Capture the cell that displays the provided text and extract its (X, Y) central coordinate. 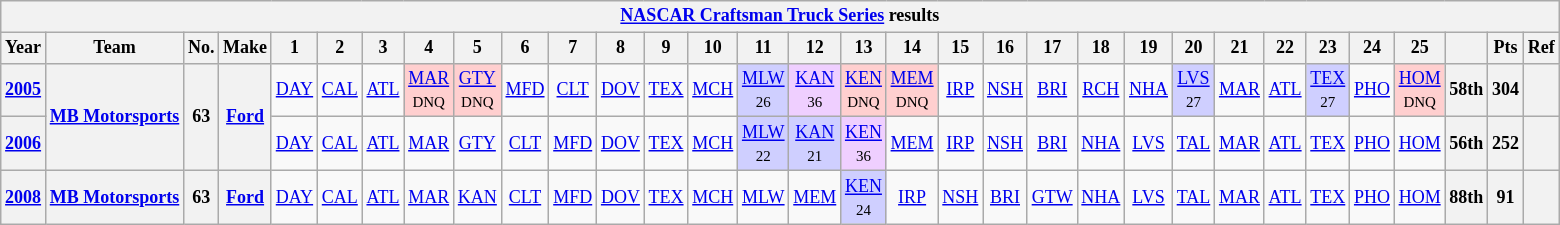
Year (24, 48)
18 (1101, 48)
RCH (1101, 90)
7 (573, 48)
HOMDNQ (1420, 90)
NASCAR Craftsman Truck Series results (780, 16)
8 (621, 48)
MLW (764, 197)
91 (1506, 197)
1 (294, 48)
25 (1420, 48)
15 (960, 48)
19 (1149, 48)
2006 (24, 144)
11 (764, 48)
KEN36 (864, 144)
22 (1285, 48)
9 (666, 48)
GTYDNQ (477, 90)
88th (1466, 197)
23 (1328, 48)
TEX27 (1328, 90)
MARDNQ (429, 90)
GTW (1052, 197)
Make (246, 48)
Team (114, 48)
2 (340, 48)
3 (383, 48)
13 (864, 48)
58th (1466, 90)
KENDNQ (864, 90)
6 (525, 48)
12 (815, 48)
10 (713, 48)
MLW22 (764, 144)
16 (1006, 48)
14 (912, 48)
304 (1506, 90)
252 (1506, 144)
KAN (477, 197)
Ref (1541, 48)
21 (1240, 48)
17 (1052, 48)
KAN36 (815, 90)
MLW26 (764, 90)
No. (202, 48)
KAN21 (815, 144)
24 (1372, 48)
4 (429, 48)
KEN24 (864, 197)
2008 (24, 197)
20 (1193, 48)
2005 (24, 90)
5 (477, 48)
Pts (1506, 48)
LVS27 (1193, 90)
MEMDNQ (912, 90)
56th (1466, 144)
GTY (477, 144)
